Detect which cell encompasses the target text, then output its [x, y] center coordinate. 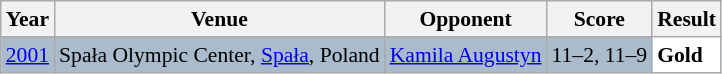
11–2, 11–9 [600, 55]
Kamila Augustyn [466, 55]
Venue [220, 19]
Result [686, 19]
Spała Olympic Center, Spała, Poland [220, 55]
2001 [28, 55]
Score [600, 19]
Opponent [466, 19]
Year [28, 19]
Gold [686, 55]
